Determine the [X, Y] coordinate at the center of the cell enclosing the given text.  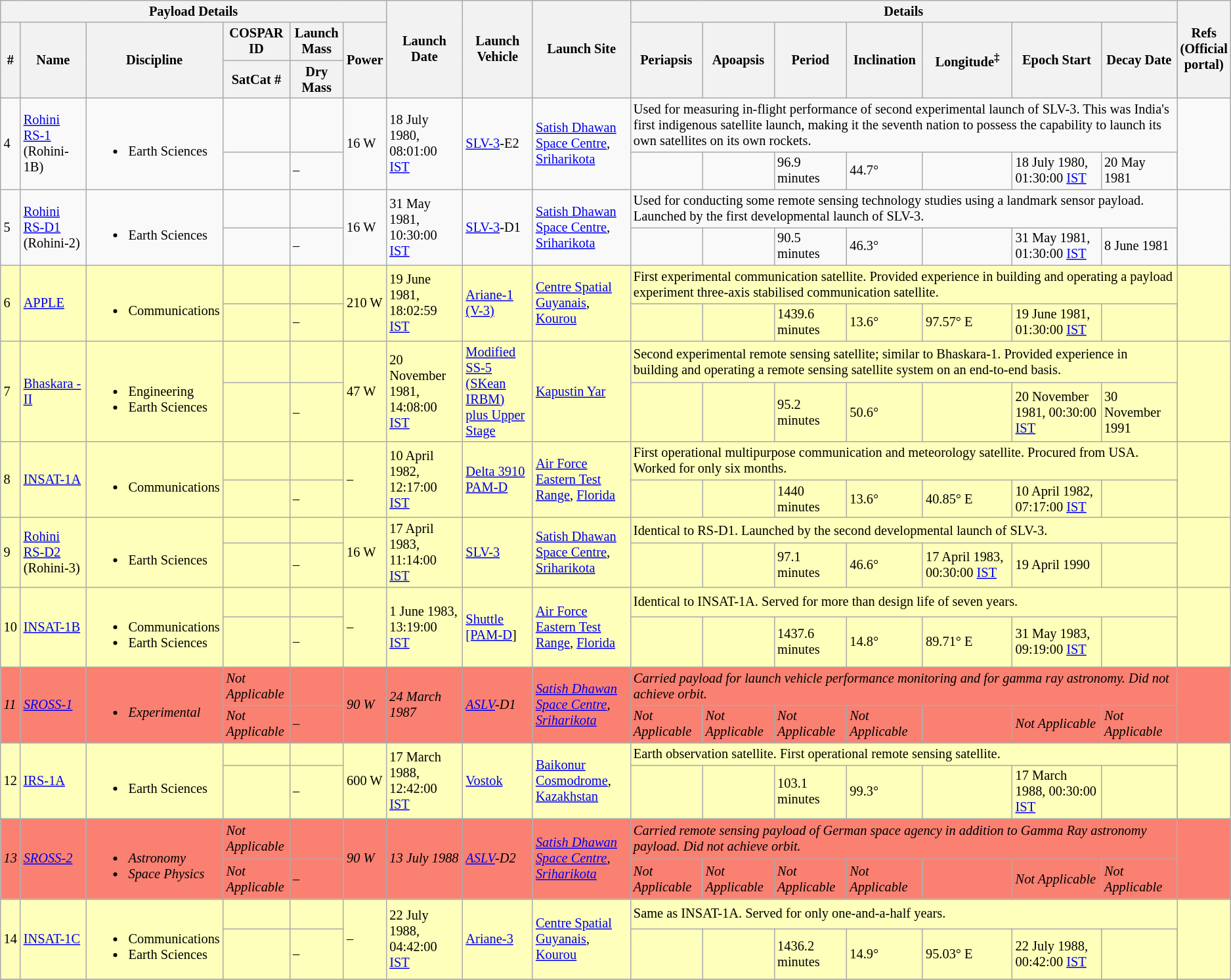
Shuttle [PAM-D] [498, 627]
Ariane-1 (V-3) [498, 303]
Rohini RS-D1 (Rohini-2) [53, 227]
Same as INSAT-1A. Served for only one-and-a-half years. [903, 914]
95.2 minutes [810, 412]
ASLV-D1 [498, 705]
SROSS-1 [53, 705]
22 July 1988, 04:42:00 IST [424, 939]
Modified SS-5(SKean IRBM) plus Upper Stage [498, 391]
Decay Date [1138, 60]
Bhaskara -II [53, 391]
17 April 1983, 00:30:00 IST [968, 565]
18 July 1980, 08:01:00 IST [424, 143]
46.3° [884, 246]
ASLV-D2 [498, 859]
1439.6 minutes [810, 322]
20 November 1981, 14:08:00 IST [424, 391]
103.1 minutes [810, 792]
17 March 1988, 12:42:00 IST [424, 781]
46.6° [884, 565]
13 July 1988 [424, 859]
1440 minutes [810, 499]
Carried remote sensing payload of German space agency in addition to Gamma Ray astronomy payload. Did not achieve orbit. [903, 839]
Vostok [498, 781]
INSAT-1A [53, 479]
Details [903, 11]
11 [11, 705]
Used for conducting some remote sensing technology studies using a landmark sensor payload. Launched by the first developmental launch of SLV-3. [903, 209]
1436.2 minutes [810, 953]
30 November 1991 [1138, 412]
97.57° E [968, 322]
24 March 1987 [424, 705]
17 April 1983, 11:14:00 IST [424, 552]
5 [11, 227]
INSAT-1B [53, 627]
IRS-1A [53, 781]
7 [11, 391]
12 [11, 781]
Epoch Start [1057, 60]
90.5 minutes [810, 246]
14.8° [884, 642]
SROSS-2 [53, 859]
17 March 1988, 00:30:00 IST [1057, 792]
44.7° [884, 171]
Power [365, 60]
APPLE [53, 303]
SatCat # [257, 79]
Launch Mass [316, 41]
1437.6 minutes [810, 642]
14.9° [884, 953]
18 July 1980, 01:30:00 IST [1057, 171]
95.03° E [968, 953]
19 June 1981, 01:30:00 IST [1057, 322]
96.9 minutes [810, 171]
Payload Details [194, 11]
First operational multipurpose communication and meteorology satellite. Procured from USA. Worked for only six months. [903, 461]
14 [11, 939]
22 July 1988, 00:42:00 IST [1057, 953]
Period [810, 60]
Launch Date [424, 49]
8 June 1981 [1138, 246]
Launch Vehicle [498, 49]
19 April 1990 [1057, 565]
600 W [365, 781]
Delta 3910 PAM-D [498, 479]
97.1 minutes [810, 565]
Refs(Officialportal) [1204, 49]
# [11, 60]
40.85° E [968, 499]
47 W [365, 391]
Experimental [155, 705]
Rohini RS-D2 (Rohini-3) [53, 552]
Apoapsis [739, 60]
AstronomySpace Physics [155, 859]
10 [11, 627]
SLV-3 [498, 552]
Name [53, 60]
Launch Site [582, 49]
Rohini RS-1 (Rohini-1B) [53, 143]
19 June 1981, 18:02:59 IST [424, 303]
20 May 1981 [1138, 171]
Carried payload for launch vehicle performance monitoring and for gamma ray astronomy. Did not achieve orbit. [903, 686]
1 June 1983, 13:19:00 IST [424, 627]
20 November 1981, 00:30:00 IST [1057, 412]
31 May 1983, 09:19:00 IST [1057, 642]
Identical to RS-D1. Launched by the second developmental launch of SLV-3. [903, 530]
13 [11, 859]
COSPAR ID [257, 41]
Inclination [884, 60]
Discipline [155, 60]
210 W [365, 303]
INSAT-1C [53, 939]
Earth observation satellite. First operational remote sensing satellite. [903, 754]
Ariane-3 [498, 939]
8 [11, 479]
9 [11, 552]
Periapsis [666, 60]
10 April 1982, 12:17:00 IST [424, 479]
50.6° [884, 412]
Dry Mass [316, 79]
31 May 1981, 01:30:00 IST [1057, 246]
99.3° [884, 792]
6 [11, 303]
Longitude‡ [968, 60]
EngineeringEarth Sciences [155, 391]
Kapustin Yar [582, 391]
89.71° E [968, 642]
SLV-3-E2 [498, 143]
31 May 1981, 10:30:00 IST [424, 227]
4 [11, 143]
SLV-3-D1 [498, 227]
Baikonur Cosmodrome, Kazakhstan [582, 781]
10 April 1982, 07:17:00 IST [1057, 499]
Identical to INSAT-1A. Served for more than design life of seven years. [903, 601]
